Scan for the cell matching the given text and deliver its [x, y] coordinate at center. 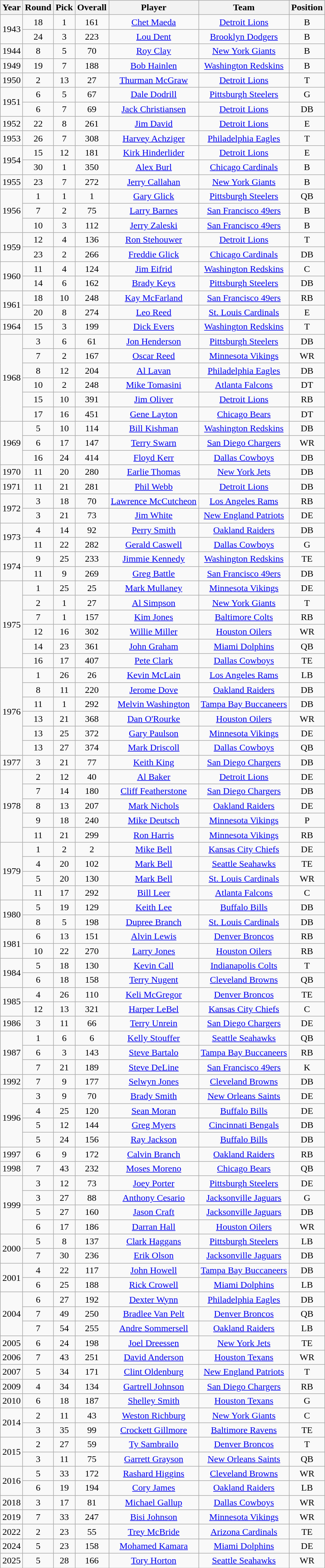
147 [92, 443]
112 [92, 225]
167 [92, 356]
Team [244, 8]
Kevin Call [154, 966]
223 [92, 37]
Dexter Wynn [154, 1299]
Steve DeLine [154, 1067]
1952 [11, 124]
1953 [11, 138]
261 [92, 124]
1943 [11, 29]
Joey Porter [154, 1183]
Lawrence McCutcheon [154, 501]
Garrett Grayson [154, 1459]
Chet Maeda [154, 22]
Selwyn Jones [154, 1081]
151 [92, 937]
Harper LeBel [154, 1009]
Bradlee Van Pelt [154, 1314]
Larry Jones [154, 951]
John Graham [154, 646]
Cincinnati Bengals [244, 1125]
Overall [92, 8]
451 [92, 414]
Joel Dreessen [154, 1343]
81 [92, 1502]
192 [92, 1299]
Dupree Branch [154, 922]
251 [92, 1358]
59 [92, 1444]
308 [92, 138]
157 [92, 617]
Brady Smith [154, 1096]
272 [92, 182]
Brady Keys [154, 283]
Lou Dent [154, 37]
1951 [11, 102]
2016 [11, 1481]
117 [92, 1270]
Alex Burl [154, 167]
Bisi Johnson [154, 1517]
Rick Crowell [154, 1285]
177 [92, 1081]
110 [92, 994]
88 [92, 1198]
Sean Moran [154, 1111]
Larry Barnes [154, 211]
Keith Lee [154, 908]
162 [92, 283]
129 [92, 908]
299 [92, 835]
Mohamed Kamara [154, 1546]
Cory James [154, 1488]
Phil Webb [154, 487]
Kevin McLain [154, 675]
2022 [11, 1531]
269 [92, 574]
Gartrell Johnson [154, 1386]
Dale Dodrill [154, 95]
Keli McGregor [154, 994]
John Howell [154, 1270]
28 [64, 1560]
1974 [11, 566]
236 [92, 1256]
Kay McFarland [154, 298]
Jon Henderson [154, 341]
361 [92, 646]
2019 [11, 1517]
1972 [11, 508]
Melvin Washington [154, 704]
Willie Miller [154, 631]
233 [92, 559]
Jason Craft [154, 1212]
Jerry Callahan [154, 182]
Michael Gallup [154, 1502]
Rashard Higgins [154, 1473]
220 [92, 690]
274 [92, 312]
1969 [11, 443]
Jack Christiansen [154, 109]
Terry Unrein [154, 1023]
1961 [11, 305]
Anthony Cesario [154, 1198]
186 [92, 1227]
1986 [11, 1023]
207 [92, 806]
Mark Mullaney [154, 588]
281 [92, 487]
136 [92, 240]
1954 [11, 160]
2000 [11, 1248]
2018 [11, 1502]
161 [92, 22]
1985 [11, 1002]
2015 [11, 1452]
1970 [11, 472]
120 [92, 1111]
Erik Olson [154, 1256]
Arizona Cardinals [244, 1531]
54 [64, 1328]
67 [92, 95]
1975 [11, 624]
302 [92, 631]
240 [92, 820]
Thurman McGraw [154, 80]
270 [92, 951]
K [307, 1067]
Al Baker [154, 777]
Roy Clay [154, 51]
Weston Richburg [154, 1415]
Gary Glick [154, 196]
Freddie Glick [154, 254]
1959 [11, 247]
Calvin Branch [154, 1154]
Keith King [154, 762]
2010 [11, 1401]
Floyd Kerr [154, 458]
Jim Oliver [154, 399]
David Anderson [154, 1358]
124 [92, 269]
204 [92, 370]
Year [11, 8]
Gerald Caswell [154, 545]
49 [64, 1314]
Mike Bell [154, 849]
1979 [11, 871]
Tory Horton [154, 1560]
199 [92, 327]
Jimmie Kennedy [154, 559]
99 [92, 1430]
1960 [11, 276]
181 [92, 153]
Andre Sommersell [154, 1328]
Dan O'Rourke [154, 719]
1992 [11, 1081]
Oscar Reed [154, 356]
Bob Hainlen [154, 66]
Trey McBride [154, 1531]
1999 [11, 1205]
Indianapolis Colts [244, 966]
Leo Reed [154, 312]
2006 [11, 1358]
Brooklyn Dodgers [244, 37]
69 [92, 109]
Mark Nichols [154, 806]
Player [154, 8]
66 [92, 1023]
Baltimore Ravens [244, 1430]
2005 [11, 1343]
Greg Myers [154, 1125]
1950 [11, 80]
407 [92, 661]
134 [92, 1386]
Al Lavan [154, 370]
143 [92, 1052]
Earlie Thomas [154, 472]
92 [92, 530]
1997 [11, 1154]
1977 [11, 762]
372 [92, 733]
55 [92, 1531]
Baltimore Colts [244, 617]
Clark Haggans [154, 1241]
1987 [11, 1052]
2009 [11, 1386]
Bill Leer [154, 893]
2001 [11, 1277]
166 [92, 1560]
Gene Layton [154, 414]
Ron Stehouwer [154, 240]
Ty Sambrailo [154, 1444]
171 [92, 1372]
Perry Smith [154, 530]
Crockett Gillmore [154, 1430]
156 [92, 1140]
Kirk Hinderlider [154, 153]
1971 [11, 487]
280 [92, 472]
Jim White [154, 516]
1956 [11, 211]
1976 [11, 712]
Steve Bartalo [154, 1052]
1978 [11, 806]
Alvin Lewis [154, 937]
Kim Jones [154, 617]
180 [92, 791]
1996 [11, 1118]
Darran Hall [154, 1227]
250 [92, 1314]
321 [92, 1009]
Mark Driscoll [154, 748]
77 [92, 762]
Gary Paulson [154, 733]
187 [92, 1401]
1944 [11, 51]
Bill Kishman [154, 429]
1998 [11, 1169]
Jerome Dove [154, 690]
391 [92, 399]
61 [92, 341]
1968 [11, 378]
1955 [11, 182]
282 [92, 545]
2004 [11, 1314]
189 [92, 1067]
Shelley Smith [154, 1401]
Mike Tomasini [154, 385]
Al Simpson [154, 602]
1949 [11, 66]
Kelly Stouffer [154, 1038]
2024 [11, 1546]
247 [92, 1517]
1981 [11, 944]
Cliff Featherstone [154, 791]
266 [92, 254]
255 [92, 1328]
1984 [11, 973]
2025 [11, 1560]
160 [92, 1212]
Ron Harris [154, 835]
40 [92, 777]
Mike Deutsch [154, 820]
2014 [11, 1423]
Clint Oldenburg [154, 1372]
414 [92, 458]
Jerry Zaleski [154, 225]
Greg Battle [154, 574]
194 [92, 1488]
2007 [11, 1372]
Moses Moreno [154, 1169]
Dick Evers [154, 327]
Jim David [154, 124]
232 [92, 1169]
Round [38, 8]
35 [64, 1430]
102 [92, 864]
Terry Nugent [154, 980]
1980 [11, 915]
350 [92, 167]
Terry Swarn [154, 443]
Harvey Achziger [154, 138]
1973 [11, 537]
1964 [11, 327]
114 [92, 429]
137 [92, 1241]
368 [92, 719]
144 [92, 1125]
374 [92, 748]
P [307, 820]
Jim Eifrid [154, 269]
Pick [64, 8]
Position [307, 8]
Ray Jackson [154, 1140]
Pete Clark [154, 661]
